Determine the (X, Y) coordinate at the center of the cell enclosing the given text.  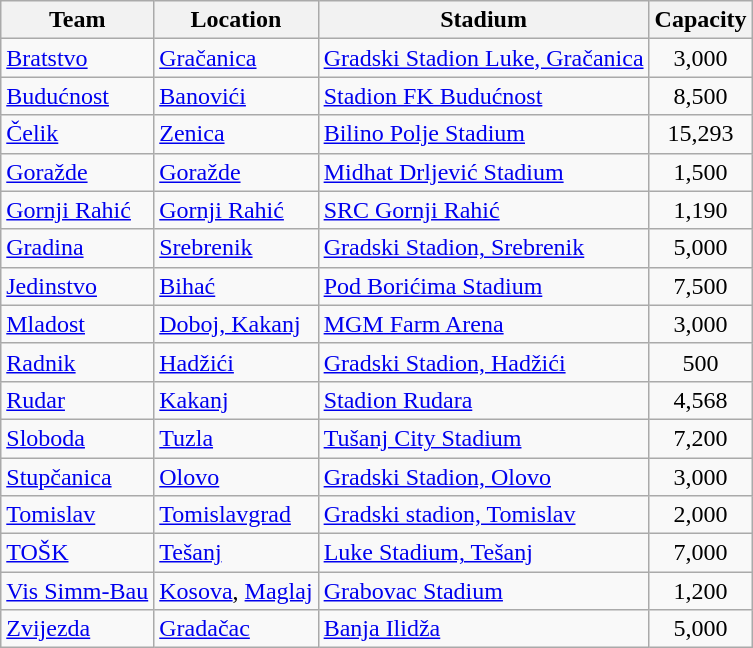
Kakanj (236, 400)
15,293 (700, 134)
Location (236, 20)
4,568 (700, 400)
Tušanj City Stadium (484, 438)
Zvijezda (78, 629)
Stadion Rudara (484, 400)
Banja Ilidža (484, 629)
1,200 (700, 591)
8,500 (700, 96)
Čelik (78, 134)
Zenica (236, 134)
Banovići (236, 96)
2,000 (700, 515)
7,000 (700, 553)
Gradski Stadion, Hadžići (484, 362)
7,500 (700, 286)
Gradačac (236, 629)
Gradski Stadion, Olovo (484, 477)
Gradski stadion, Tomislav (484, 515)
Hadžići (236, 362)
Budućnost (78, 96)
Stadium (484, 20)
1,190 (700, 210)
Tuzla (236, 438)
Tešanj (236, 553)
MGM Farm Arena (484, 324)
Stadion FK Budućnost (484, 96)
Olovo (236, 477)
Bilino Polje Stadium (484, 134)
Vis Simm-Bau (78, 591)
Mladost (78, 324)
Gračanica (236, 58)
Tomislav (78, 515)
Kosova, Maglaj (236, 591)
1,500 (700, 172)
Gradski Stadion, Srebrenik (484, 248)
Doboj, Kakanj (236, 324)
Pod Borićima Stadium (484, 286)
Tomislavgrad (236, 515)
Radnik (78, 362)
Srebrenik (236, 248)
Jedinstvo (78, 286)
Rudar (78, 400)
SRC Gornji Rahić (484, 210)
Bihać (236, 286)
TOŠK (78, 553)
Grabovac Stadium (484, 591)
Luke Stadium, Tešanj (484, 553)
Midhat Drljević Stadium (484, 172)
Sloboda (78, 438)
Gradski Stadion Luke, Gračanica (484, 58)
Gradina (78, 248)
Bratstvo (78, 58)
7,200 (700, 438)
500 (700, 362)
Capacity (700, 20)
Team (78, 20)
Stupčanica (78, 477)
